Return the (X, Y) coordinate for the center point of the cell that contains the specified text.  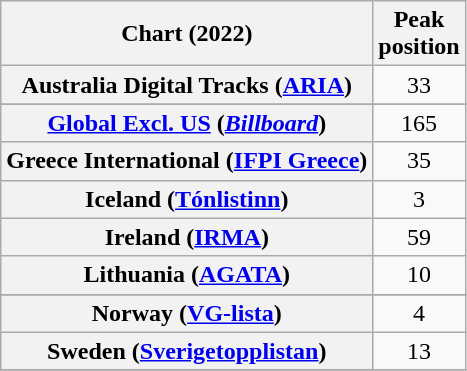
Sweden (Sverigetopplistan) (187, 351)
Peakposition (419, 34)
Global Excl. US (Billboard) (187, 123)
Norway (VG-lista) (187, 313)
Iceland (Tónlistinn) (187, 199)
Ireland (IRMA) (187, 237)
59 (419, 237)
Lithuania (AGATA) (187, 275)
3 (419, 199)
Chart (2022) (187, 34)
4 (419, 313)
10 (419, 275)
Greece International (IFPI Greece) (187, 161)
35 (419, 161)
Australia Digital Tracks (ARIA) (187, 85)
13 (419, 351)
33 (419, 85)
165 (419, 123)
